Locate the cell with the specified text and output its [X, Y] center coordinate. 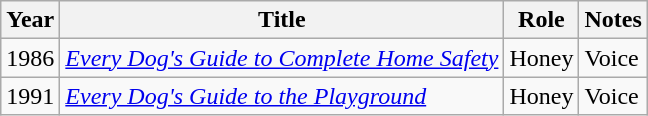
Notes [613, 20]
1991 [30, 96]
Title [282, 20]
Role [542, 20]
Year [30, 20]
Every Dog's Guide to Complete Home Safety [282, 58]
Every Dog's Guide to the Playground [282, 96]
1986 [30, 58]
